Search for the cell housing the specified text and yield its [x, y] center coordinate. 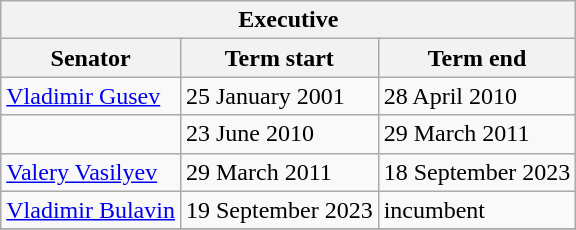
Term end [477, 58]
Vladimir Gusev [91, 96]
Valery Vasilyev [91, 172]
25 January 2001 [279, 96]
incumbent [477, 210]
28 April 2010 [477, 96]
Vladimir Bulavin [91, 210]
Term start [279, 58]
23 June 2010 [279, 134]
Senator [91, 58]
Executive [288, 20]
18 September 2023 [477, 172]
19 September 2023 [279, 210]
